Detect which cell encompasses the target text, then output its [x, y] center coordinate. 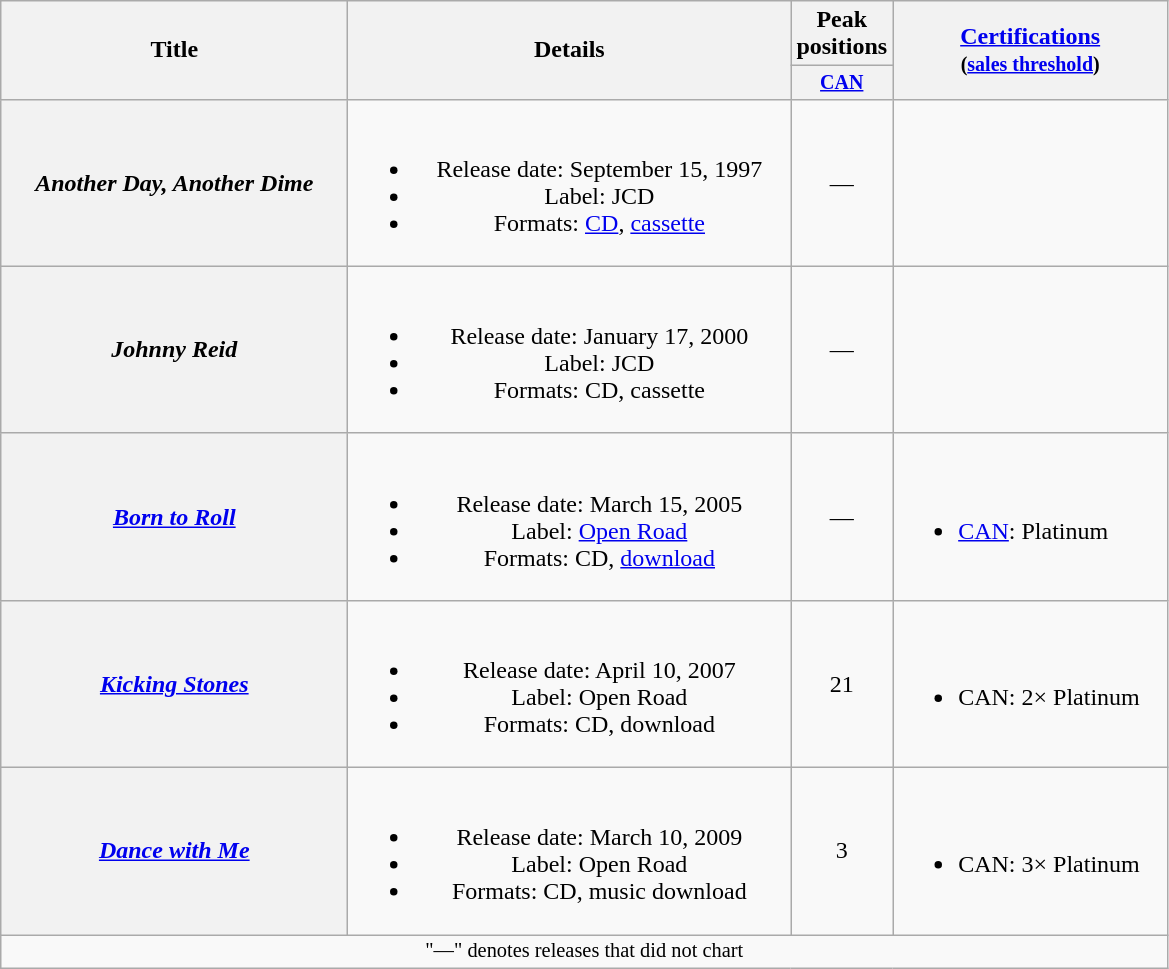
Release date: April 10, 2007Label: Open RoadFormats: CD, download [570, 684]
"—" denotes releases that did not chart [584, 952]
CAN [842, 82]
Title [174, 50]
Kicking Stones [174, 684]
CAN: Platinum [1030, 516]
Details [570, 50]
CAN: 2× Platinum [1030, 684]
Release date: March 15, 2005Label: Open RoadFormats: CD, download [570, 516]
Release date: September 15, 1997Label: JCDFormats: CD, cassette [570, 182]
Another Day, Another Dime [174, 182]
3 [842, 852]
Born to Roll [174, 516]
21 [842, 684]
CAN: 3× Platinum [1030, 852]
Release date: March 10, 2009Label: Open RoadFormats: CD, music download [570, 852]
Dance with Me [174, 852]
Certifications(sales threshold) [1030, 50]
Johnny Reid [174, 350]
Peak positions [842, 34]
Release date: January 17, 2000Label: JCDFormats: CD, cassette [570, 350]
